Extract the (X, Y) coordinate from the center of the cell holding the provided text.  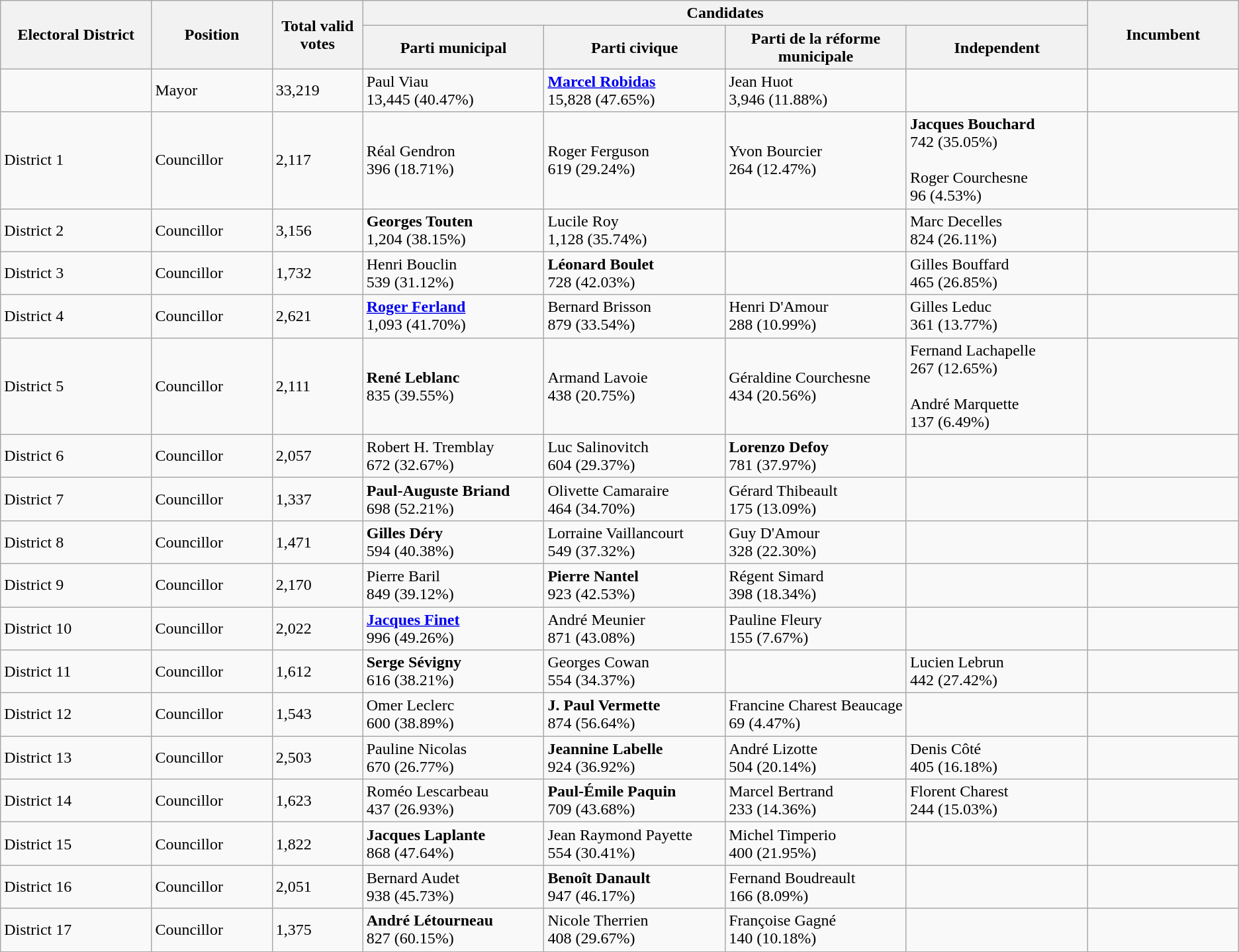
Total valid votes (318, 34)
Pierre Baril849 (39.12%) (453, 585)
Jacques Finet996 (49.26%) (453, 628)
Candidates (725, 13)
Roger Ferguson619 (29.24%) (635, 160)
J. Paul Vermette874 (56.64%) (635, 715)
Georges Touten1,204 (38.15%) (453, 230)
Gérard Thibeault175 (13.09%) (816, 499)
Régent Simard398 (18.34%) (816, 585)
District 5 (76, 386)
Léonard Boulet728 (42.03%) (635, 273)
Omer Leclerc600 (38.89%) (453, 715)
Paul Viau13,445 (40.47%) (453, 90)
Marcel Robidas15,828 (47.65%) (635, 90)
Gilles Bouffard465 (26.85%) (997, 273)
Position (212, 34)
Robert H. Tremblay672 (32.67%) (453, 455)
Jeannine Labelle924 (36.92%) (635, 757)
André Létourneau827 (60.15%) (453, 929)
Incumbent (1163, 34)
Henri D'Amour288 (10.99%) (816, 316)
Francine Charest Beaucage69 (4.47%) (816, 715)
Gilles Déry594 (40.38%) (453, 542)
District 15 (76, 843)
Roméo Lescarbeau437 (26.93%) (453, 801)
2,170 (318, 585)
Fernand Boudreault166 (8.09%) (816, 887)
Guy D'Amour328 (22.30%) (816, 542)
Fernand Lachapelle267 (12.65%)André Marquette137 (6.49%) (997, 386)
Armand Lavoie438 (20.75%) (635, 386)
District 13 (76, 757)
Jacques Laplante868 (47.64%) (453, 843)
Lorenzo Defoy781 (37.97%) (816, 455)
Denis Côté405 (16.18%) (997, 757)
Marc Decelles824 (26.11%) (997, 230)
District 1 (76, 160)
Jean Huot3,946 (11.88%) (816, 90)
1,543 (318, 715)
2,057 (318, 455)
Benoît Danault947 (46.17%) (635, 887)
District 17 (76, 929)
District 4 (76, 316)
Gilles Leduc361 (13.77%) (997, 316)
Florent Charest244 (15.03%) (997, 801)
Luc Salinovitch604 (29.37%) (635, 455)
District 14 (76, 801)
District 8 (76, 542)
Lucien Lebrun442 (27.42%) (997, 671)
1,822 (318, 843)
Jacques Bouchard742 (35.05%)Roger Courchesne96 (4.53%) (997, 160)
Serge Sévigny616 (38.21%) (453, 671)
District 16 (76, 887)
Géraldine Courchesne434 (20.56%) (816, 386)
Marcel Bertrand233 (14.36%) (816, 801)
Paul-Émile Paquin709 (43.68%) (635, 801)
District 12 (76, 715)
District 11 (76, 671)
Pauline Fleury155 (7.67%) (816, 628)
Bernard Audet938 (45.73%) (453, 887)
1,732 (318, 273)
Parti de la réforme municipale (816, 48)
Françoise Gagné140 (10.18%) (816, 929)
Bernard Brisson879 (33.54%) (635, 316)
Parti civique (635, 48)
Mayor (212, 90)
1,612 (318, 671)
3,156 (318, 230)
District 3 (76, 273)
Electoral District (76, 34)
Lucile Roy1,128 (35.74%) (635, 230)
Henri Bouclin539 (31.12%) (453, 273)
2,051 (318, 887)
Georges Cowan554 (34.37%) (635, 671)
1,471 (318, 542)
Pauline Nicolas670 (26.77%) (453, 757)
Yvon Bourcier264 (12.47%) (816, 160)
District 2 (76, 230)
1,375 (318, 929)
André Meunier871 (43.08%) (635, 628)
Jean Raymond Payette554 (30.41%) (635, 843)
Roger Ferland1,093 (41.70%) (453, 316)
District 7 (76, 499)
Pierre Nantel923 (42.53%) (635, 585)
Lorraine Vaillancourt549 (37.32%) (635, 542)
District 6 (76, 455)
Réal Gendron396 (18.71%) (453, 160)
André Lizotte504 (20.14%) (816, 757)
Paul-Auguste Briand698 (52.21%) (453, 499)
2,117 (318, 160)
1,337 (318, 499)
2,022 (318, 628)
Parti municipal (453, 48)
1,623 (318, 801)
René Leblanc835 (39.55%) (453, 386)
2,111 (318, 386)
2,503 (318, 757)
33,219 (318, 90)
District 9 (76, 585)
Michel Timperio400 (21.95%) (816, 843)
District 10 (76, 628)
Independent (997, 48)
Nicole Therrien408 (29.67%) (635, 929)
Olivette Camaraire464 (34.70%) (635, 499)
2,621 (318, 316)
